Pinpoint the cell where the given text exists, returning its [X, Y] midpoint coordinate. 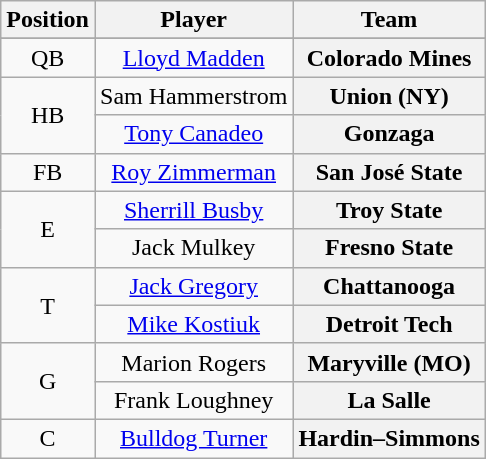
Fresno State [389, 248]
Bulldog Turner [193, 438]
Lloyd Madden [193, 58]
Sam Hammerstrom [193, 96]
Player [193, 20]
Position [48, 20]
Team [389, 20]
HB [48, 115]
Roy Zimmerman [193, 172]
Sherrill Busby [193, 210]
C [48, 438]
E [48, 229]
Hardin–Simmons [389, 438]
La Salle [389, 400]
Colorado Mines [389, 58]
FB [48, 172]
Marion Rogers [193, 362]
Detroit Tech [389, 324]
Troy State [389, 210]
San José State [389, 172]
T [48, 305]
Maryville (MO) [389, 362]
Frank Loughney [193, 400]
Chattanooga [389, 286]
Jack Mulkey [193, 248]
Gonzaga [389, 134]
Mike Kostiuk [193, 324]
QB [48, 58]
G [48, 381]
Tony Canadeo [193, 134]
Jack Gregory [193, 286]
Union (NY) [389, 96]
